From the cell containing the given text, extract its center point as [X, Y] coordinate. 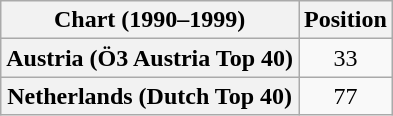
77 [346, 96]
Austria (Ö3 Austria Top 40) [150, 58]
Chart (1990–1999) [150, 20]
Netherlands (Dutch Top 40) [150, 96]
Position [346, 20]
33 [346, 58]
